For the text-containing cell, return its midpoint in (X, Y) coordinate format. 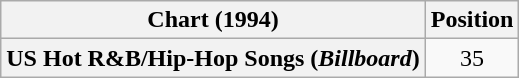
35 (472, 58)
Position (472, 20)
Chart (1994) (213, 20)
US Hot R&B/Hip-Hop Songs (Billboard) (213, 58)
